Extract the (X, Y) coordinate from the center of the cell holding the provided text.  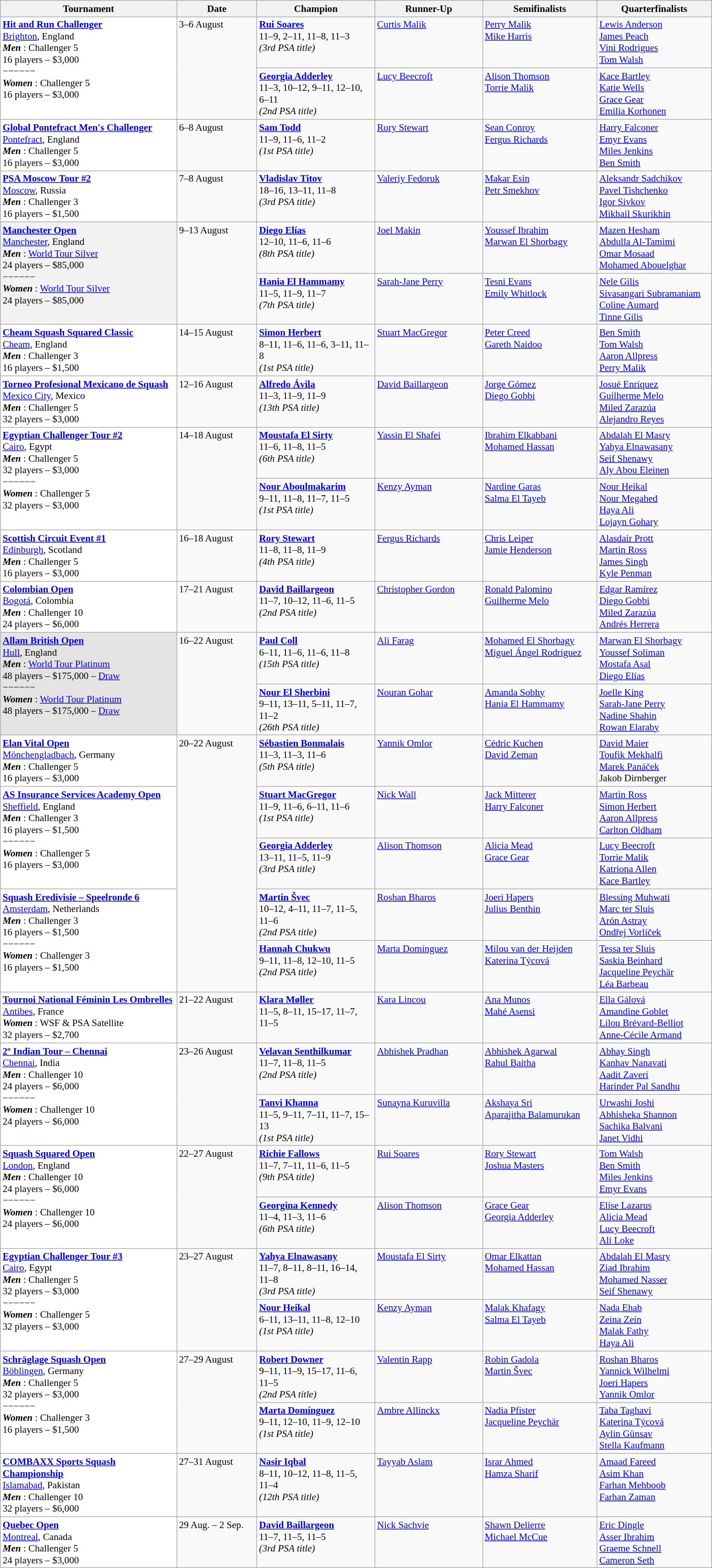
Allam British Open Hull, England Men : World Tour Platinum48 players – $175,000 – Draw−−−−−− Women : World Tour Platinum48 players – $175,000 – Draw (89, 684)
Stuart MacGregor (429, 350)
Squash Eredivisie – Speelronde 6 Amsterdam, Netherlands Men : Challenger 316 players – $1,500−−−−−− Women : Challenger 316 players – $1,500 (89, 940)
Sean Conroy Fergus Richards (540, 145)
Sam Todd11–9, 11–6, 11–2(1st PSA title) (316, 145)
Schräglage Squash Open Böblingen, Germany Men : Challenger 532 players – $3,000−−−−−− Women : Challenger 316 players – $1,500 (89, 1402)
Eric Dingle Asser Ibrahim Graeme Schnell Cameron Seth (654, 1542)
Abdalah El Masry Ziad Ibrahim Mohamed Nasser Seif Shenawy (654, 1274)
Cédric Kuchen David Zeman (540, 761)
23–26 August (217, 1094)
Vladislav Titov18–16, 13–11, 11–8(3rd PSA title) (316, 196)
Ronald Palomino Guilherme Melo (540, 607)
3–6 August (217, 68)
COMBAXX Sports Squash Championship Islamabad, Pakistan Men : Challenger 1032 players – $6,000 (89, 1485)
Paul Coll6–11, 11–6, 11–6, 11–8(15th PSA title) (316, 658)
23–27 August (217, 1300)
Alicia Mead Grace Gear (540, 863)
Simon Herbert8–11, 11–6, 11–6, 3–11, 11–8(1st PSA title) (316, 350)
2º Indian Tour – Chennai Chennai, India Men : Challenger 1024 players – $6,000−−−−−− Women : Challenger 1024 players – $6,000 (89, 1094)
Mazen Hesham Abdulla Al-Tamimi Omar Mosaad Mohamed Abouelghar (654, 248)
Martin Švec10–12, 4–11, 11–7, 11–5, 11–6(2nd PSA title) (316, 915)
Diego Elías12–10, 11–6, 11–6(8th PSA title) (316, 248)
Valeriy Fedoruk (429, 196)
Rory Stewart (429, 145)
Lucy Beecroft (429, 94)
Velavan Senthilkumar11–7, 11–8, 11–5(2nd PSA title) (316, 1069)
Abhay Singh Kanhav Nanavati Aadit Zaveri Harinder Pal Sandhu (654, 1069)
AS Insurance Services Academy Open Sheffield, England Men : Challenger 316 players – $1,500−−−−−− Women : Challenger 516 players – $3,000 (89, 838)
Ambre Allinckx (429, 1428)
Rui Soares (429, 1171)
Nour Heikal6–11, 13–11, 11–8, 12–10(1st PSA title) (316, 1325)
Ali Farag (429, 658)
16–18 August (217, 556)
Josué Enríquez Guilherme Melo Miled Zarazúa Alejandro Reyes (654, 402)
Hit and Run Challenger Brighton, England Men : Challenger 516 players – $3,000−−−−−− Women : Challenger 516 players – $3,000 (89, 68)
Tayyab Aslam (429, 1485)
Roshan Bharos Yannick Wilhelmi Joeri Hapers Yannik Omlor (654, 1377)
Lewis Anderson James Peach Vini Rodrigues Tom Walsh (654, 42)
Nele Gilis Sivasangari Subramaniam Coline Aumard Tinne Gilis (654, 299)
6–8 August (217, 145)
Milou van der Heijden Katerina Týcová (540, 966)
17–21 August (217, 607)
Tesni Evans Emily Whitlock (540, 299)
Robert Downer9–11, 11–9, 15–17, 11–6, 11–5(2nd PSA title) (316, 1377)
22–27 August (217, 1197)
Kara Lincou (429, 1017)
27–29 August (217, 1402)
Nour Heikal Nour Megahed Haya Ali Lojayn Gohary (654, 504)
Edgar Ramírez Diego Gobbi Miled Zarazúa Andrés Herrera (654, 607)
Mohamed El Shorbagy Miguel Ángel Rodríguez (540, 658)
Nouran Gohar (429, 709)
16–22 August (217, 684)
Nour Aboulmakarim9–11, 11–8, 11–7, 11–5(1st PSA title) (316, 504)
14–15 August (217, 350)
Youssef Ibrahim Marwan El Shorbagy (540, 248)
Richie Fallows11–7, 7–11, 11–6, 11–5(9th PSA title) (316, 1171)
Sunayna Kuruvilla (429, 1120)
Makar Esin Petr Smekhov (540, 196)
Stuart MacGregor11–9, 11–6, 6–11, 11–6(1st PSA title) (316, 812)
Alasdair Prott Martin Ross James Singh Kyle Penman (654, 556)
Nick Sachvie (429, 1542)
Omar Elkattan Mohamed Hassan (540, 1274)
Akshaya Sri Aparajitha Balamurukan (540, 1120)
Cheam Squash Squared Classic Cheam, England Men : Challenger 316 players – $1,500 (89, 350)
Abhishek Pradhan (429, 1069)
Torneo Profesional Mexicano de Squash Mexico City, Mexico Men : Challenger 532 players – $3,000 (89, 402)
29 Aug. – 2 Sep. (217, 1542)
Urwashi Joshi Abhisheka Shannon Sachika Balvani Janet Vidhi (654, 1120)
Marta Domínguez (429, 966)
Peter Creed Gareth Naidoo (540, 350)
Georgia Adderley13–11, 11–5, 11–9(3rd PSA title) (316, 863)
Amanda Sobhy Hania El Hammamy (540, 709)
Georgina Kennedy11–4, 11–3, 11–6(6th PSA title) (316, 1223)
Valentin Rapp (429, 1377)
Tessa ter Sluis Saskia Beinhard Jacqueline Peychär Léa Barbeau (654, 966)
Abdalah El Masry Yahya Elnawasany Seif Shenawy Aly Abou Eleinen (654, 453)
Grace Gear Georgia Adderley (540, 1223)
Egyptian Challenger Tour #2 Cairo, Egypt Men : Challenger 532 players – $3,000−−−−−− Women : Challenger 532 players – $3,000 (89, 479)
Nasir Iqbal8–11, 10–12, 11–8, 11–5, 11–4(12th PSA title) (316, 1485)
Ben Smith Tom Walsh Aaron Allpress Perry Malik (654, 350)
Moustafa El Sirty (429, 1274)
Georgia Adderley11–3, 10–12, 9–11, 12–10, 6–11(2nd PSA title) (316, 94)
Martin Ross Simon Herbert Aaron Allpress Carlton Oldham (654, 812)
Semifinalists (540, 8)
Moustafa El Sirty11–6, 11–8, 11–5(6th PSA title) (316, 453)
Curtis Malik (429, 42)
Yannik Omlor (429, 761)
Roshan Bharos (429, 915)
Robin Gadola Martin Švec (540, 1377)
David Baillargeon11–7, 10–12, 11–6, 11–5(2nd PSA title) (316, 607)
Blessing Muhwati Marc ter Sluis Arón Astray Ondřej Vorlíček (654, 915)
Abhishek Agarwal Rahul Baitha (540, 1069)
Sarah-Jane Perry (429, 299)
Shawn Delierre Michael McCue (540, 1542)
Rory Stewart11–8, 11–8, 11–9(4th PSA title) (316, 556)
Jack Mitterer Harry Falconer (540, 812)
Christopher Gordon (429, 607)
Tournoi National Féminin Les Ombrelles Antibes, France Women : WSF & PSA Satellite32 players – $2,700 (89, 1017)
Rui Soares11–9, 2–11, 11–8, 11–3(3rd PSA title) (316, 42)
Perry Malik Mike Harris (540, 42)
Aleksandr Sadchikov Pavel Tishchenko Igor Sivkov Mikhail Skurikhin (654, 196)
Joeri Hapers Julius Benthin (540, 915)
Elise Lazarus Alicia Mead Lucy Beecroft Ali Loke (654, 1223)
Tom Walsh Ben Smith Miles Jenkins Emyr Evans (654, 1171)
Harry Falconer Emyr Evans Miles Jenkins Ben Smith (654, 145)
Hannah Chukwu9–11, 11–8, 12–10, 11–5(2nd PSA title) (316, 966)
Kace Bartley Katie Wells Grace Gear Emilia Korhonen (654, 94)
Squash Squared Open London, England Men : Challenger 1024 players – $6,000−−−−−− Women : Challenger 1024 players – $6,000 (89, 1197)
Marta Domínguez9–11, 12–10, 11–9, 12–10(1st PSA title) (316, 1428)
14–18 August (217, 479)
Runner-Up (429, 8)
Yahya Elnawasany11–7, 8–11, 8–11, 16–14, 11–8(3rd PSA title) (316, 1274)
12–16 August (217, 402)
PSA Moscow Tour #2 Moscow, Russia Men : Challenger 316 players – $1,500 (89, 196)
Elan Vital Open Mönchengladbach, Germany Men : Challenger 516 players – $3,000 (89, 761)
Nour El Sherbini9–11, 13–11, 5–11, 11–7, 11–2(26th PSA title) (316, 709)
7–8 August (217, 196)
Tournament (89, 8)
David Baillargeon11–7, 11–5, 11–5(3rd PSA title) (316, 1542)
Nadia Pfister Jacqueline Peychär (540, 1428)
Date (217, 8)
Malak Khafagy Salma El Tayeb (540, 1325)
Champion (316, 8)
9–13 August (217, 273)
Egyptian Challenger Tour #3 Cairo, Egypt Men : Challenger 532 players – $3,000−−−−−− Women : Challenger 532 players – $3,000 (89, 1300)
Joel Makin (429, 248)
Colombian Open Bogotá, Colombia Men : Challenger 1024 players – $6,000 (89, 607)
Hania El Hammamy11–5, 11–9, 11–7(7th PSA title) (316, 299)
20–22 August (217, 863)
Ella Gálová Amandine Goblet Lilou Brévard-Belliot Anne-Cécile Armand (654, 1017)
David Maier Toufik Mekhalfi Marek Panáček Jakob Dirnberger (654, 761)
Fergus Richards (429, 556)
Amaad Fareed Asim Khan Farhan Mehboob Farhan Zaman (654, 1485)
Scottish Circuit Event #1 Edinburgh, Scotland Men : Challenger 516 players – $3,000 (89, 556)
Jorge Gómez Diego Gobbi (540, 402)
Rory Stewart Joshua Masters (540, 1171)
Alfredo Ávila11–3, 11–9, 11–9(13th PSA title) (316, 402)
Taba Taghavi Katerina Týcová Aylin Günsav Stella Kaufmann (654, 1428)
David Baillargeon (429, 402)
Marwan El Shorbagy Youssef Soliman Mostafa Asal Diego Elías (654, 658)
21–22 August (217, 1017)
Global Pontefract Men's Challenger Pontefract, England Men : Challenger 516 players – $3,000 (89, 145)
Tanvi Khanna11–5, 9–11, 7–11, 11–7, 15–13(1st PSA title) (316, 1120)
Lucy Beecroft Torrie Malik Katriona Allen Kace Bartley (654, 863)
Ibrahim Elkabbani Mohamed Hassan (540, 453)
Yassin El Shafei (429, 453)
Manchester Open Manchester, England Men : World Tour Silver24 players – $85,000−−−−−− Women : World Tour Silver24 players – $85,000 (89, 273)
27–31 August (217, 1485)
Joelle King Sarah-Jane Perry Nadine Shahin Rowan Elaraby (654, 709)
Quarterfinalists (654, 8)
Sébastien Bonmalais11–3, 11–3, 11–6(5th PSA title) (316, 761)
Nick Wall (429, 812)
Nada Ehab Zeina Zein Malak Fathy Haya Ali (654, 1325)
Nardine Garas Salma El Tayeb (540, 504)
Quebec Open Montreal, Canada Men : Challenger 524 players – $3,000 (89, 1542)
Israr Ahmed Hamza Sharif (540, 1485)
Klara Møller11–5, 8–11, 15–17, 11–7, 11–5 (316, 1017)
Ana Munos Mahé Asensi (540, 1017)
Alison Thomson Torrie Malik (540, 94)
Chris Leiper Jamie Henderson (540, 556)
